Provide the (x, y) coordinate of the cell's center where the given text is located.  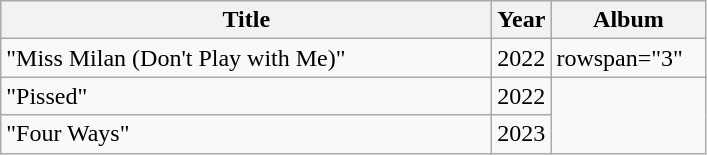
2023 (522, 134)
rowspan="3" (628, 58)
"Pissed" (246, 96)
Album (628, 20)
"Miss Milan (Don't Play with Me)" (246, 58)
Year (522, 20)
"Four Ways" (246, 134)
Title (246, 20)
